Return (X, Y) of the center of cell containing provided text 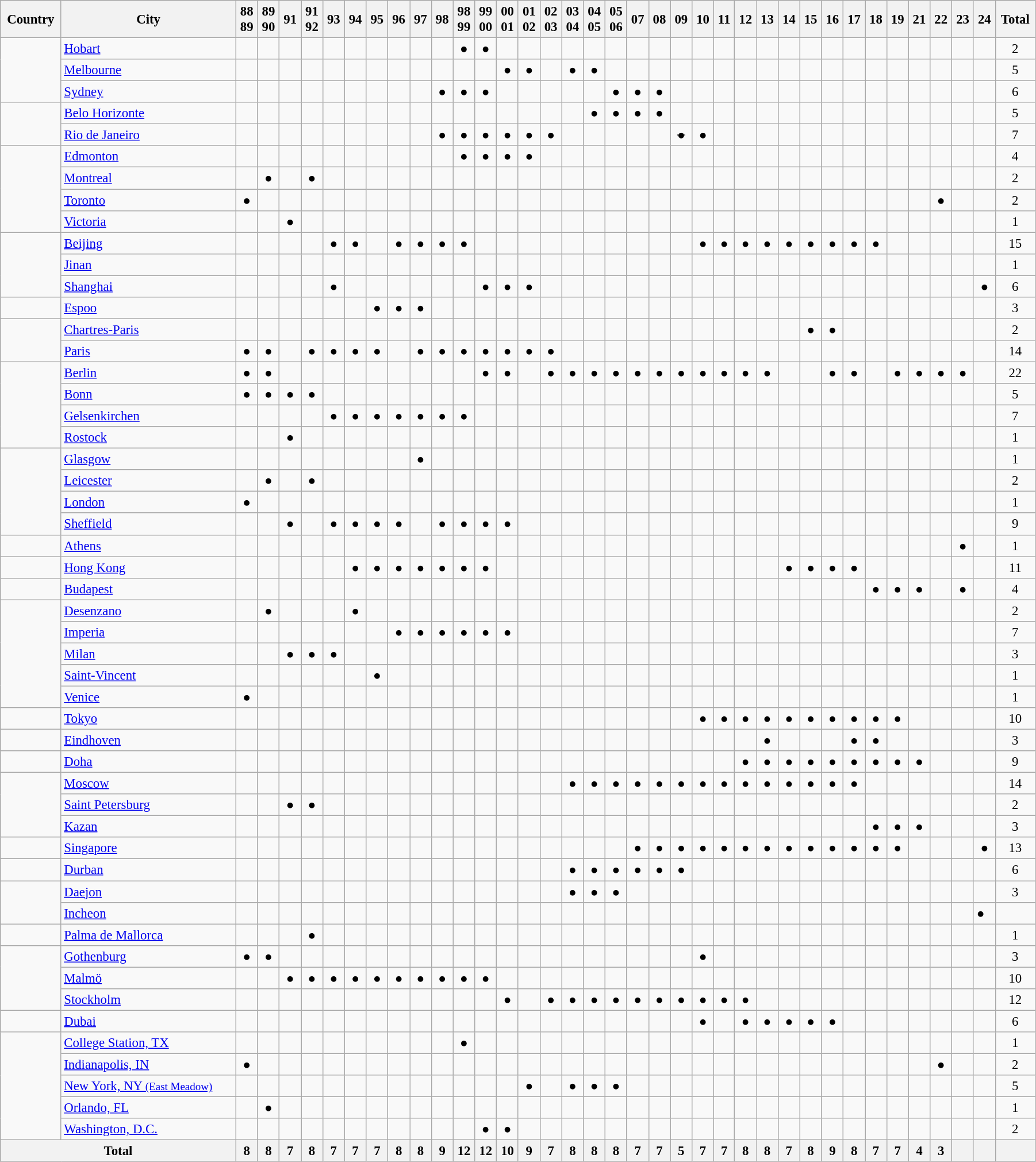
Rio de Janeiro (148, 135)
94 (355, 20)
0405 (594, 20)
9192 (312, 20)
Saint Petersburg (148, 805)
Leicester (148, 481)
19 (897, 20)
Singapore (148, 848)
Malmö (148, 978)
18 (876, 20)
College Station, TX (148, 1043)
Hong Kong (148, 567)
21 (919, 20)
09 (681, 20)
08 (659, 20)
16 (832, 20)
0304 (573, 20)
Indianapolis, IN (148, 1064)
Beijing (148, 243)
Rostock (148, 438)
0102 (529, 20)
93 (333, 20)
Saint-Vincent (148, 676)
Stockholm (148, 1000)
9900 (486, 20)
Durban (148, 870)
City (148, 20)
Daejon (148, 892)
Incheon (148, 913)
0203 (551, 20)
Shanghai (148, 286)
Sydney (148, 92)
Melbourne (148, 70)
Washington, D.C. (148, 1129)
0506 (616, 20)
Belo Horizonte (148, 113)
Chartres-Paris (148, 329)
London (148, 503)
Milan (148, 654)
07 (638, 20)
Country (31, 20)
Montreal (148, 178)
0001 (508, 20)
17 (854, 20)
New York, NY (East Meadow) (148, 1086)
Desenzano (148, 611)
9899 (464, 20)
Moscow (148, 784)
Gelsenkirchen (148, 416)
Kazan (148, 827)
91 (290, 20)
Paris (148, 351)
Gothenburg (148, 956)
8889 (247, 20)
95 (377, 20)
Orlando, FL (148, 1108)
Victoria (148, 221)
Budapest (148, 589)
Eindhoven (148, 741)
97 (420, 20)
Dubai (148, 1021)
98 (442, 20)
Tokyo (148, 719)
Bonn (148, 394)
24 (984, 20)
23 (963, 20)
Berlin (148, 373)
Edmonton (148, 157)
Athens (148, 546)
Hobart (148, 49)
96 (399, 20)
Toronto (148, 200)
Espoo (148, 308)
Venice (148, 697)
Jinan (148, 264)
Sheffield (148, 524)
Glasgow (148, 459)
Doha (148, 762)
Imperia (148, 632)
8990 (268, 20)
Palma de Mallorca (148, 935)
